Capture the cell that displays the provided text and extract its (X, Y) central coordinate. 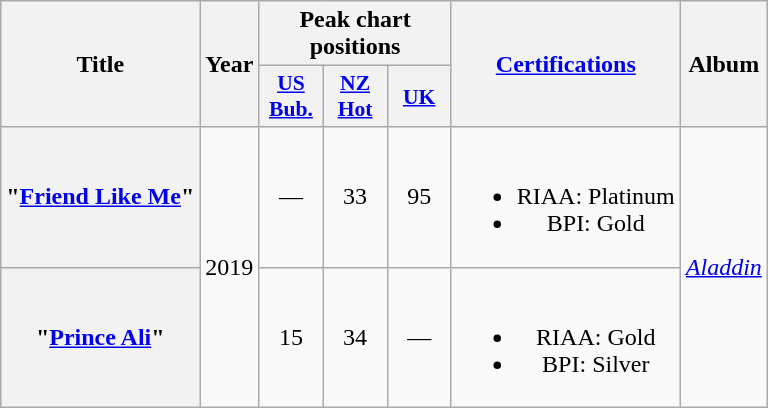
RIAA: PlatinumBPI: Gold (566, 197)
Certifications (566, 64)
Album (724, 64)
USBub. (291, 96)
UK (419, 96)
Aladdin (724, 267)
"Friend Like Me" (100, 197)
33 (355, 197)
"Prince Ali" (100, 337)
NZHot (355, 96)
34 (355, 337)
RIAA: GoldBPI: Silver (566, 337)
Title (100, 64)
2019 (230, 267)
95 (419, 197)
Peak chart positions (355, 34)
15 (291, 337)
Year (230, 64)
